Return the (X, Y) coordinate for the center point of the cell that contains the specified text.  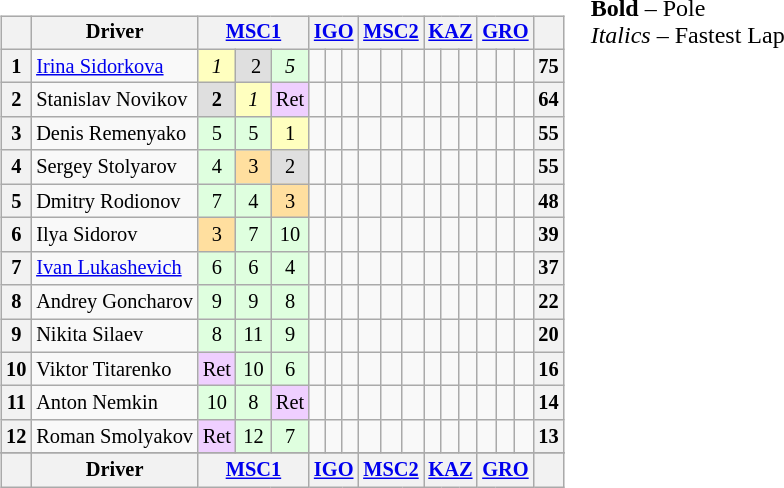
Anton Nemkin (114, 403)
48 (548, 201)
Denis Remenyako (114, 134)
39 (548, 235)
Dmitry Rodionov (114, 201)
Ivan Lukashevich (114, 268)
20 (548, 336)
Ilya Sidorov (114, 235)
Stanislav Novikov (114, 100)
37 (548, 268)
13 (548, 437)
22 (548, 302)
14 (548, 403)
Sergey Stolyarov (114, 167)
Roman Smolyakov (114, 437)
Irina Sidorkova (114, 66)
Andrey Goncharov (114, 302)
64 (548, 100)
16 (548, 369)
Viktor Titarenko (114, 369)
75 (548, 66)
Nikita Silaev (114, 336)
